Output the [x, y] coordinate of the center of the cell containing the given text.  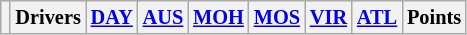
ATL [377, 17]
Points [434, 17]
MOS [277, 17]
DAY [112, 17]
Drivers [48, 17]
MOH [218, 17]
AUS [163, 17]
VIR [328, 17]
